From the cell containing the given text, extract its center point as (x, y) coordinate. 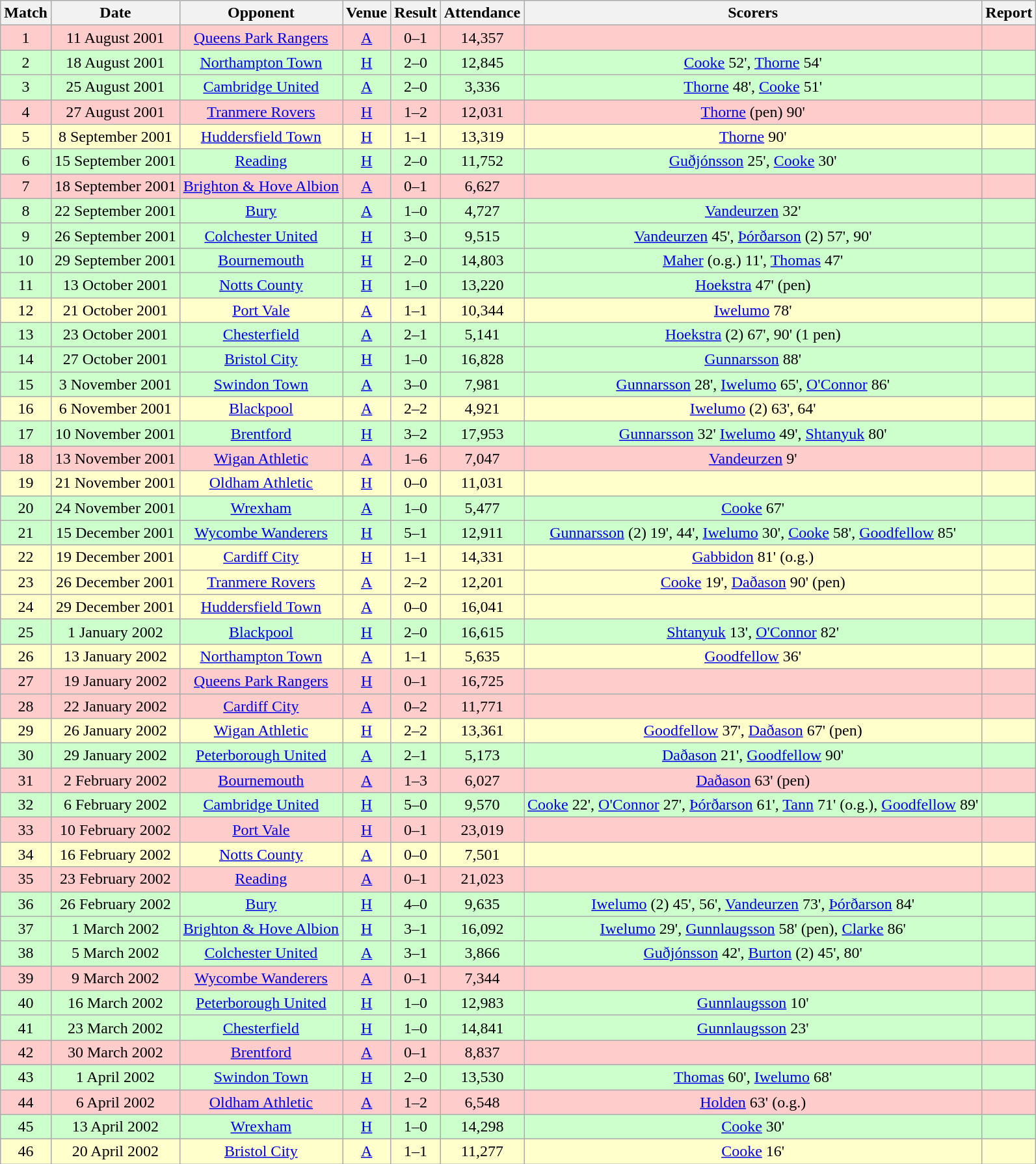
27 October 2001 (115, 360)
36 (26, 904)
30 March 2002 (115, 1052)
23 February 2002 (115, 879)
Guðjónsson 25', Cooke 30' (753, 161)
Vandeurzen 32' (753, 211)
4 (26, 112)
9 (26, 235)
21 November 2001 (115, 483)
Thomas 60', Iwelumo 68' (753, 1077)
37 (26, 929)
28 (26, 706)
13,319 (482, 137)
20 (26, 508)
19 December 2001 (115, 557)
41 (26, 1027)
7,501 (482, 854)
25 August 2001 (115, 87)
9,570 (482, 805)
26 February 2002 (115, 904)
2 (26, 62)
9 March 2002 (115, 978)
3,866 (482, 953)
5–1 (416, 533)
12,031 (482, 112)
Cooke 52', Thorne 54' (753, 62)
17 (26, 434)
34 (26, 854)
7,344 (482, 978)
Thorne 90' (753, 137)
22 January 2002 (115, 706)
Attendance (482, 13)
13 (26, 335)
13 January 2002 (115, 656)
Scorers (753, 13)
13 April 2002 (115, 1127)
1–3 (416, 780)
Result (416, 13)
26 (26, 656)
Gunnarsson 32' Iwelumo 49', Shtanyuk 80' (753, 434)
6,027 (482, 780)
17,953 (482, 434)
40 (26, 1003)
30 (26, 756)
5–0 (416, 805)
Gunnarsson 88' (753, 360)
29 (26, 731)
3,336 (482, 87)
6,548 (482, 1102)
45 (26, 1127)
3–2 (416, 434)
46 (26, 1152)
Date (115, 13)
16,092 (482, 929)
8 (26, 211)
24 (26, 607)
12,911 (482, 533)
0–2 (416, 706)
Thorne 48', Cooke 51' (753, 87)
11,771 (482, 706)
Venue (367, 13)
Guðjónsson 42', Burton (2) 45', 80' (753, 953)
3 November 2001 (115, 384)
Cooke 19', Daðason 90' (pen) (753, 582)
Match (26, 13)
Gabbidon 81' (o.g.) (753, 557)
5,477 (482, 508)
Maher (o.g.) 11', Thomas 47' (753, 260)
24 November 2001 (115, 508)
43 (26, 1077)
5 March 2002 (115, 953)
16,828 (482, 360)
10,344 (482, 310)
21 October 2001 (115, 310)
21 (26, 533)
12,845 (482, 62)
Gunnlaugsson 10' (753, 1003)
10 (26, 260)
6 November 2001 (115, 409)
19 (26, 483)
23 March 2002 (115, 1027)
26 January 2002 (115, 731)
Cooke 22', O'Connor 27', Þórðarson 61', Tann 71' (o.g.), Goodfellow 89' (753, 805)
Gunnarsson 28', Iwelumo 65', O'Connor 86' (753, 384)
32 (26, 805)
21,023 (482, 879)
15 December 2001 (115, 533)
13,361 (482, 731)
13 October 2001 (115, 285)
Opponent (261, 13)
Iwelumo 29', Gunnlaugsson 58' (pen), Clarke 86' (753, 929)
14 (26, 360)
Hoekstra (2) 67', 90' (1 pen) (753, 335)
13 November 2001 (115, 458)
5,173 (482, 756)
Iwelumo 78' (753, 310)
14,331 (482, 557)
9,515 (482, 235)
27 August 2001 (115, 112)
19 January 2002 (115, 681)
42 (26, 1052)
29 December 2001 (115, 607)
10 November 2001 (115, 434)
Goodfellow 36' (753, 656)
9,635 (482, 904)
1 March 2002 (115, 929)
15 (26, 384)
31 (26, 780)
23 (26, 582)
Vandeurzen 9' (753, 458)
Iwelumo (2) 45', 56', Vandeurzen 73', Þórðarson 84' (753, 904)
Gunnarsson (2) 19', 44', Iwelumo 30', Cooke 58', Goodfellow 85' (753, 533)
29 January 2002 (115, 756)
5,141 (482, 335)
29 September 2001 (115, 260)
20 April 2002 (115, 1152)
6 April 2002 (115, 1102)
39 (26, 978)
Iwelumo (2) 63', 64' (753, 409)
Daðason 21', Goodfellow 90' (753, 756)
11,752 (482, 161)
16,725 (482, 681)
26 September 2001 (115, 235)
14,841 (482, 1027)
27 (26, 681)
6 February 2002 (115, 805)
Vandeurzen 45', Þórðarson (2) 57', 90' (753, 235)
33 (26, 830)
7 (26, 186)
14,298 (482, 1127)
16 (26, 409)
22 (26, 557)
13,220 (482, 285)
18 August 2001 (115, 62)
Thorne (pen) 90' (753, 112)
Goodfellow 37', Daðason 67' (pen) (753, 731)
22 September 2001 (115, 211)
Gunnlaugsson 23' (753, 1027)
12,983 (482, 1003)
16,615 (482, 631)
12,201 (482, 582)
35 (26, 879)
Cooke 30' (753, 1127)
11 August 2001 (115, 38)
3 (26, 87)
14,357 (482, 38)
23 October 2001 (115, 335)
16 March 2002 (115, 1003)
11 (26, 285)
1 (26, 38)
11,031 (482, 483)
6 (26, 161)
18 (26, 458)
8,837 (482, 1052)
11,277 (482, 1152)
Cooke 16' (753, 1152)
4–0 (416, 904)
16,041 (482, 607)
Hoekstra 47' (pen) (753, 285)
4,727 (482, 211)
23,019 (482, 830)
1 April 2002 (115, 1077)
1–6 (416, 458)
38 (26, 953)
15 September 2001 (115, 161)
16 February 2002 (115, 854)
44 (26, 1102)
Daðason 63' (pen) (753, 780)
2 February 2002 (115, 780)
Cooke 67' (753, 508)
6,627 (482, 186)
Report (1009, 13)
4,921 (482, 409)
18 September 2001 (115, 186)
Holden 63' (o.g.) (753, 1102)
7,981 (482, 384)
1 January 2002 (115, 631)
26 December 2001 (115, 582)
25 (26, 631)
Shtanyuk 13', O'Connor 82' (753, 631)
8 September 2001 (115, 137)
5 (26, 137)
14,803 (482, 260)
10 February 2002 (115, 830)
13,530 (482, 1077)
12 (26, 310)
7,047 (482, 458)
5,635 (482, 656)
